From the cell containing the given text, extract its center point as [x, y] coordinate. 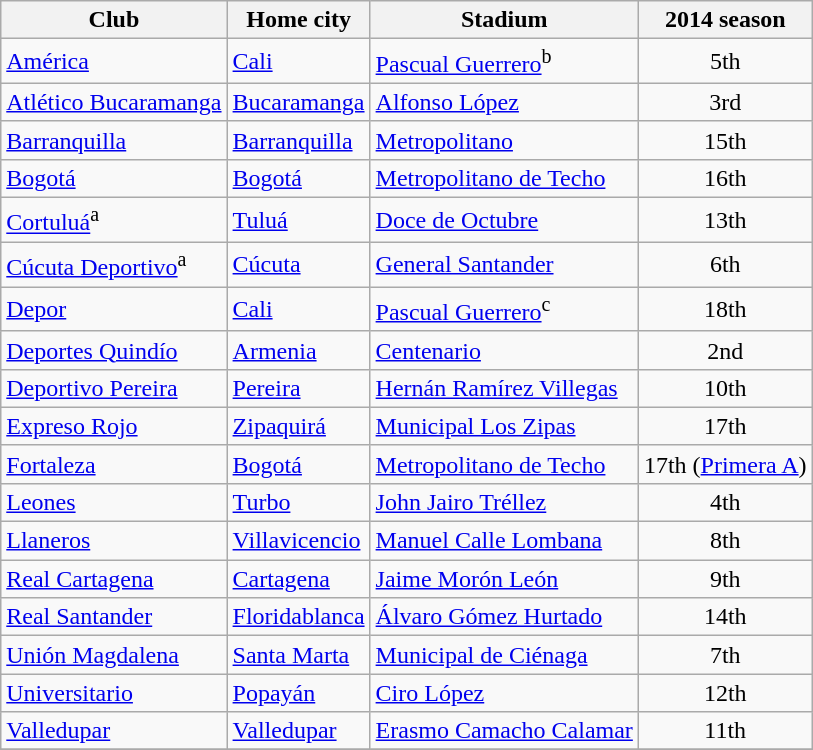
Real Santander [114, 617]
Pascual Guerreroc [504, 310]
Floridablanca [298, 617]
Popayán [298, 693]
7th [725, 655]
Bucaramanga [298, 102]
Hernán Ramírez Villegas [504, 388]
Leones [114, 502]
Erasmo Camacho Calamar [504, 731]
15th [725, 140]
Home city [298, 20]
2nd [725, 350]
Club [114, 20]
14th [725, 617]
Depor [114, 310]
Turbo [298, 502]
Pascual Guerrerob [504, 62]
12th [725, 693]
11th [725, 731]
Cartagena [298, 579]
Santa Marta [298, 655]
Unión Magdalena [114, 655]
Deportivo Pereira [114, 388]
6th [725, 264]
Alfonso López [504, 102]
Jaime Morón León [504, 579]
Manuel Calle Lombana [504, 541]
Cúcuta Deportivoa [114, 264]
Doce de Octubre [504, 220]
2014 season [725, 20]
3rd [725, 102]
Cortuluáa [114, 220]
4th [725, 502]
Universitario [114, 693]
Municipal Los Zipas [504, 426]
Atlético Bucaramanga [114, 102]
Álvaro Gómez Hurtado [504, 617]
17th (Primera A) [725, 464]
Fortaleza [114, 464]
Llaneros [114, 541]
Zipaquirá [298, 426]
16th [725, 178]
América [114, 62]
Centenario [504, 350]
Armenia [298, 350]
17th [725, 426]
Real Cartagena [114, 579]
Metropolitano [504, 140]
10th [725, 388]
5th [725, 62]
John Jairo Tréllez [504, 502]
Expreso Rojo [114, 426]
Tuluá [298, 220]
Deportes Quindío [114, 350]
General Santander [504, 264]
Pereira [298, 388]
Villavicencio [298, 541]
Ciro López [504, 693]
13th [725, 220]
Municipal de Ciénaga [504, 655]
8th [725, 541]
18th [725, 310]
Cúcuta [298, 264]
9th [725, 579]
Stadium [504, 20]
